Determine the (X, Y) coordinate at the center of the cell enclosing the given text.  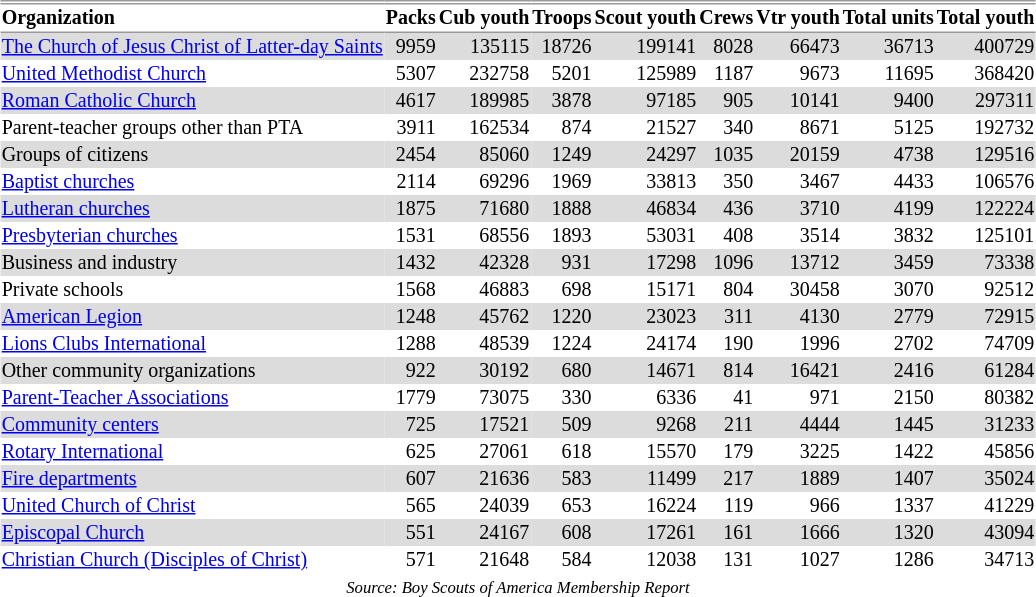
97185 (646, 100)
11499 (646, 478)
2702 (888, 344)
21527 (646, 128)
17521 (484, 424)
34713 (986, 560)
31233 (986, 424)
311 (726, 316)
3832 (888, 236)
1531 (410, 236)
43094 (986, 532)
Groups of citizens (192, 154)
509 (562, 424)
1286 (888, 560)
125989 (646, 74)
2416 (888, 370)
6336 (646, 398)
Baptist churches (192, 182)
3710 (798, 208)
607 (410, 478)
21648 (484, 560)
Organization (192, 17)
Parent-teacher groups other than PTA (192, 128)
190 (726, 344)
1779 (410, 398)
United Church of Christ (192, 506)
217 (726, 478)
8028 (726, 46)
189985 (484, 100)
1248 (410, 316)
Total youth (986, 17)
9673 (798, 74)
1875 (410, 208)
41229 (986, 506)
931 (562, 262)
106576 (986, 182)
119 (726, 506)
874 (562, 128)
1568 (410, 290)
571 (410, 560)
1096 (726, 262)
Community centers (192, 424)
5201 (562, 74)
4199 (888, 208)
1224 (562, 344)
3459 (888, 262)
Christian Church (Disciples of Christ) (192, 560)
1893 (562, 236)
1889 (798, 478)
1422 (888, 452)
27061 (484, 452)
1969 (562, 182)
9268 (646, 424)
Cub youth (484, 17)
2454 (410, 154)
922 (410, 370)
1288 (410, 344)
618 (562, 452)
1445 (888, 424)
4130 (798, 316)
74709 (986, 344)
14671 (646, 370)
232758 (484, 74)
16224 (646, 506)
Private schools (192, 290)
1407 (888, 478)
24297 (646, 154)
61284 (986, 370)
3070 (888, 290)
161 (726, 532)
Troops (562, 17)
804 (726, 290)
135115 (484, 46)
698 (562, 290)
46834 (646, 208)
Fire departments (192, 478)
5307 (410, 74)
1337 (888, 506)
565 (410, 506)
71680 (484, 208)
584 (562, 560)
125101 (986, 236)
45762 (484, 316)
1249 (562, 154)
4433 (888, 182)
162534 (484, 128)
551 (410, 532)
1220 (562, 316)
12038 (646, 560)
73075 (484, 398)
15570 (646, 452)
1320 (888, 532)
9400 (888, 100)
Presbyterian churches (192, 236)
9959 (410, 46)
48539 (484, 344)
Lions Clubs International (192, 344)
583 (562, 478)
United Methodist Church (192, 74)
3911 (410, 128)
Episcopal Church (192, 532)
1187 (726, 74)
68556 (484, 236)
368420 (986, 74)
53031 (646, 236)
122224 (986, 208)
211 (726, 424)
192732 (986, 128)
436 (726, 208)
680 (562, 370)
16421 (798, 370)
1035 (726, 154)
3467 (798, 182)
Other community organizations (192, 370)
4738 (888, 154)
4444 (798, 424)
21636 (484, 478)
297311 (986, 100)
1996 (798, 344)
340 (726, 128)
408 (726, 236)
Vtr youth (798, 17)
73338 (986, 262)
199141 (646, 46)
3225 (798, 452)
42328 (484, 262)
85060 (484, 154)
33813 (646, 182)
30458 (798, 290)
Business and industry (192, 262)
1888 (562, 208)
72915 (986, 316)
35024 (986, 478)
400729 (986, 46)
966 (798, 506)
8671 (798, 128)
5125 (888, 128)
American Legion (192, 316)
725 (410, 424)
69296 (484, 182)
625 (410, 452)
905 (726, 100)
653 (562, 506)
Lutheran churches (192, 208)
4617 (410, 100)
Total units (888, 17)
45856 (986, 452)
2150 (888, 398)
13712 (798, 262)
2779 (888, 316)
Parent-Teacher Associations (192, 398)
46883 (484, 290)
15171 (646, 290)
66473 (798, 46)
41 (726, 398)
24039 (484, 506)
17298 (646, 262)
330 (562, 398)
92512 (986, 290)
2114 (410, 182)
The Church of Jesus Christ of Latter-day Saints (192, 46)
1432 (410, 262)
17261 (646, 532)
350 (726, 182)
1666 (798, 532)
20159 (798, 154)
10141 (798, 100)
36713 (888, 46)
Packs (410, 17)
Crews (726, 17)
23023 (646, 316)
608 (562, 532)
Rotary International (192, 452)
24174 (646, 344)
30192 (484, 370)
24167 (484, 532)
Scout youth (646, 17)
Roman Catholic Church (192, 100)
179 (726, 452)
11695 (888, 74)
3514 (798, 236)
131 (726, 560)
3878 (562, 100)
18726 (562, 46)
814 (726, 370)
1027 (798, 560)
129516 (986, 154)
971 (798, 398)
80382 (986, 398)
